Find where the given text appears and provide that cell's center as [X, Y] coordinate. 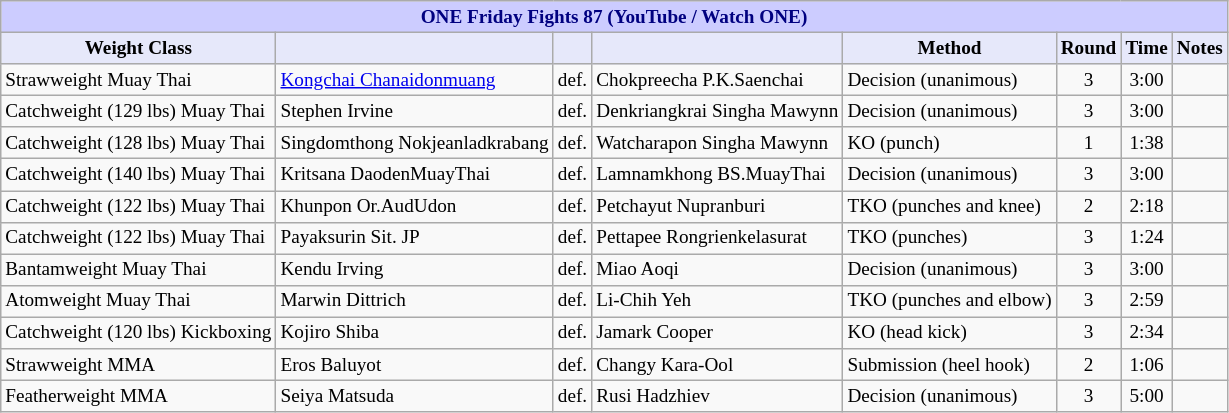
Weight Class [138, 48]
2:34 [1146, 333]
Seiya Matsuda [414, 396]
Catchweight (128 lbs) Muay Thai [138, 143]
Stephen Irvine [414, 111]
TKO (punches) [950, 238]
2:59 [1146, 301]
Method [950, 48]
Petchayut Nupranburi [718, 206]
TKO (punches and elbow) [950, 301]
Kendu Irving [414, 270]
2:18 [1146, 206]
Catchweight (120 lbs) Kickboxing [138, 333]
KO (head kick) [950, 333]
1:06 [1146, 365]
Notes [1200, 48]
Catchweight (129 lbs) Muay Thai [138, 111]
Bantamweight Muay Thai [138, 270]
Rusi Hadzhiev [718, 396]
1 [1088, 143]
Chokpreecha P.K.Saenchai [718, 80]
Singdomthong Nokjeanladkrabang [414, 143]
Denkriangkrai Singha Mawynn [718, 111]
5:00 [1146, 396]
Payaksurin Sit. JP [414, 238]
Changy Kara-Ool [718, 365]
Watcharapon Singha Mawynn [718, 143]
1:24 [1146, 238]
Marwin Dittrich [414, 301]
KO (punch) [950, 143]
Strawweight MMA [138, 365]
Li-Chih Yeh [718, 301]
Kongchai Chanaidonmuang [414, 80]
ONE Friday Fights 87 (YouTube / Watch ONE) [614, 17]
Lamnamkhong BS.MuayThai [718, 175]
Atomweight Muay Thai [138, 301]
Khunpon Or.AudUdon [414, 206]
Pettapee Rongrienkelasurat [718, 238]
Eros Baluyot [414, 365]
Submission (heel hook) [950, 365]
TKO (punches and knee) [950, 206]
1:38 [1146, 143]
Catchweight (140 lbs) Muay Thai [138, 175]
Strawweight Muay Thai [138, 80]
Jamark Cooper [718, 333]
Round [1088, 48]
Featherweight MMA [138, 396]
Kritsana DaodenMuayThai [414, 175]
Miao Aoqi [718, 270]
Time [1146, 48]
Kojiro Shiba [414, 333]
